Pinpoint the cell where the given text exists, returning its [X, Y] midpoint coordinate. 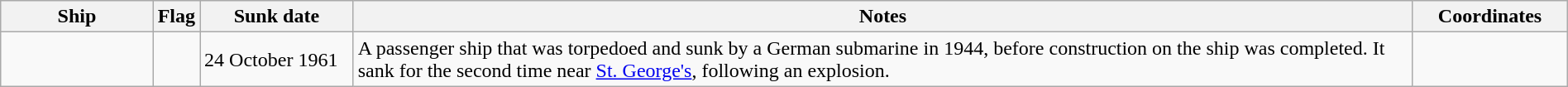
Coordinates [1490, 17]
Sunk date [277, 17]
Ship [77, 17]
Flag [176, 17]
24 October 1961 [277, 60]
Notes [883, 17]
